Output the [x, y] coordinate of the center of the cell containing the given text.  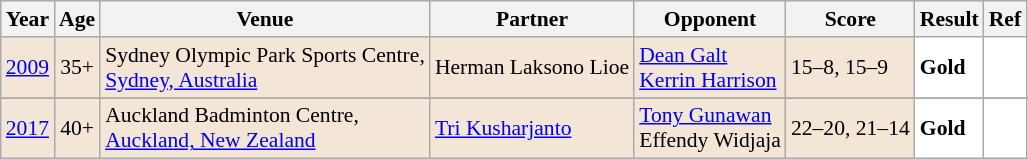
Auckland Badminton Centre,Auckland, New Zealand [265, 128]
Result [950, 19]
2017 [28, 128]
Opponent [710, 19]
Tri Kusharjanto [532, 128]
Venue [265, 19]
2009 [28, 68]
Partner [532, 19]
Score [850, 19]
Ref [1005, 19]
15–8, 15–9 [850, 68]
40+ [77, 128]
22–20, 21–14 [850, 128]
35+ [77, 68]
Tony Gunawan Effendy Widjaja [710, 128]
Age [77, 19]
Year [28, 19]
Dean Galt Kerrin Harrison [710, 68]
Herman Laksono Lioe [532, 68]
Sydney Olympic Park Sports Centre,Sydney, Australia [265, 68]
